Output the (X, Y) coordinate of the center of the cell containing the given text.  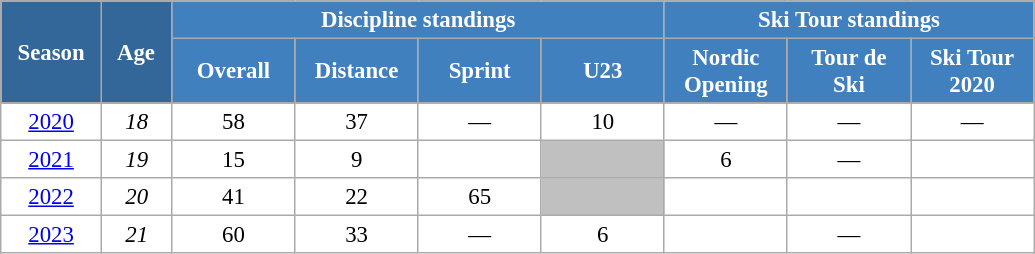
19 (136, 160)
22 (356, 197)
9 (356, 160)
Ski Tour2020 (972, 72)
Tour deSki (848, 72)
Season (52, 52)
10 (602, 122)
20 (136, 197)
2020 (52, 122)
Age (136, 52)
2023 (52, 235)
21 (136, 235)
65 (480, 197)
Distance (356, 72)
2021 (52, 160)
37 (356, 122)
NordicOpening (726, 72)
33 (356, 235)
60 (234, 235)
U23 (602, 72)
Sprint (480, 72)
58 (234, 122)
Ski Tour standings (848, 20)
Discipline standings (418, 20)
15 (234, 160)
2022 (52, 197)
18 (136, 122)
41 (234, 197)
Overall (234, 72)
